From the cell containing the given text, extract its center point as (X, Y) coordinate. 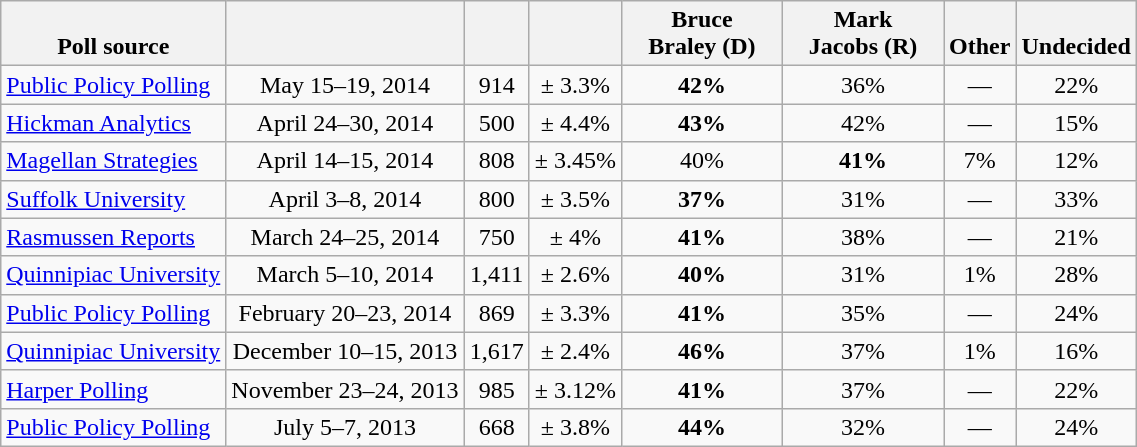
1,411 (496, 275)
914 (496, 85)
Hickman Analytics (114, 123)
± 4.4% (575, 123)
BruceBraley (D) (702, 34)
21% (1076, 237)
Rasmussen Reports (114, 237)
36% (862, 85)
Harper Polling (114, 389)
43% (702, 123)
± 3.8% (575, 427)
1,617 (496, 351)
July 5–7, 2013 (345, 427)
May 15–19, 2014 (345, 85)
± 3.12% (575, 389)
MarkJacobs (R) (862, 34)
668 (496, 427)
± 2.4% (575, 351)
December 10–15, 2013 (345, 351)
April 3–8, 2014 (345, 199)
869 (496, 313)
Suffolk University (114, 199)
April 14–15, 2014 (345, 161)
Poll source (114, 34)
Magellan Strategies (114, 161)
± 3.45% (575, 161)
February 20–23, 2014 (345, 313)
985 (496, 389)
15% (1076, 123)
44% (702, 427)
500 (496, 123)
32% (862, 427)
March 5–10, 2014 (345, 275)
33% (1076, 199)
46% (702, 351)
7% (980, 161)
April 24–30, 2014 (345, 123)
808 (496, 161)
750 (496, 237)
March 24–25, 2014 (345, 237)
± 4% (575, 237)
16% (1076, 351)
38% (862, 237)
800 (496, 199)
November 23–24, 2013 (345, 389)
35% (862, 313)
± 3.5% (575, 199)
Undecided (1076, 34)
± 2.6% (575, 275)
Other (980, 34)
28% (1076, 275)
12% (1076, 161)
